Locate the cell with the specified text and output its [X, Y] center coordinate. 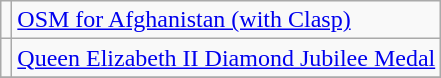
Queen Elizabeth II Diamond Jubilee Medal [226, 58]
OSM for Afghanistan (with Clasp) [226, 20]
